Output the (x, y) coordinate of the center of the cell containing the given text.  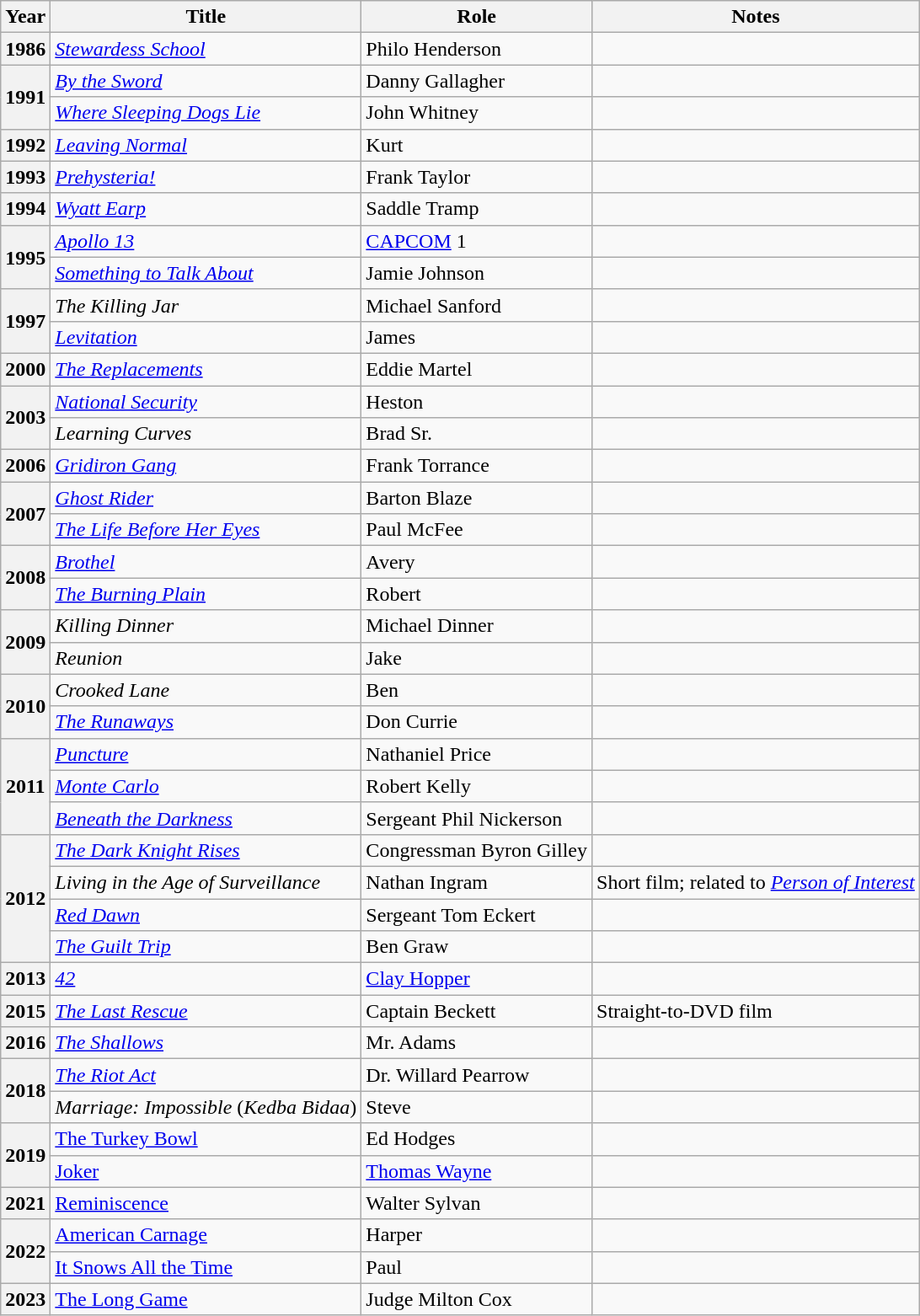
By the Sword (206, 81)
2010 (25, 706)
Robert (477, 594)
1992 (25, 145)
42 (206, 979)
Apollo 13 (206, 241)
Joker (206, 1171)
Kurt (477, 145)
The Last Rescue (206, 1011)
Role (477, 17)
Reminiscence (206, 1203)
2023 (25, 1299)
Red Dawn (206, 914)
Title (206, 17)
Dr. Willard Pearrow (477, 1075)
Straight-to-DVD film (757, 1011)
2009 (25, 642)
Brothel (206, 562)
Philo Henderson (477, 49)
1995 (25, 257)
Walter Sylvan (477, 1203)
The Life Before Her Eyes (206, 530)
Short film; related to Person of Interest (757, 882)
National Security (206, 402)
The Riot Act (206, 1075)
1997 (25, 321)
2012 (25, 898)
Monte Carlo (206, 786)
2006 (25, 466)
Michael Dinner (477, 626)
Ben (477, 690)
The Runaways (206, 722)
The Shallows (206, 1043)
The Burning Plain (206, 594)
2011 (25, 786)
Robert Kelly (477, 786)
Gridiron Gang (206, 466)
Ed Hodges (477, 1139)
Clay Hopper (477, 979)
Year (25, 17)
Something to Talk About (206, 273)
Crooked Lane (206, 690)
The Guilt Trip (206, 947)
The Turkey Bowl (206, 1139)
Saddle Tramp (477, 209)
Congressman Byron Gilley (477, 850)
Beneath the Darkness (206, 818)
Sergeant Phil Nickerson (477, 818)
2013 (25, 979)
The Killing Jar (206, 305)
Michael Sanford (477, 305)
Reunion (206, 658)
Stewardess School (206, 49)
Ghost Rider (206, 498)
Wyatt Earp (206, 209)
Avery (477, 562)
Heston (477, 402)
The Replacements (206, 369)
Nathaniel Price (477, 754)
Marriage: Impossible (Kedba Bidaa) (206, 1107)
Paul (477, 1267)
American Carnage (206, 1235)
Eddie Martel (477, 369)
Frank Torrance (477, 466)
Puncture (206, 754)
Prehysteria! (206, 177)
CAPCOM 1 (477, 241)
2000 (25, 369)
2019 (25, 1155)
The Dark Knight Rises (206, 850)
John Whitney (477, 113)
1986 (25, 49)
2003 (25, 418)
Harper (477, 1235)
2021 (25, 1203)
Don Currie (477, 722)
2018 (25, 1091)
2008 (25, 578)
Ben Graw (477, 947)
It Snows All the Time (206, 1267)
1994 (25, 209)
Frank Taylor (477, 177)
Jamie Johnson (477, 273)
Levitation (206, 337)
Barton Blaze (477, 498)
2007 (25, 514)
1991 (25, 97)
Nathan Ingram (477, 882)
1993 (25, 177)
2016 (25, 1043)
Danny Gallagher (477, 81)
Sergeant Tom Eckert (477, 914)
Thomas Wayne (477, 1171)
Judge Milton Cox (477, 1299)
Captain Beckett (477, 1011)
Brad Sr. (477, 434)
Mr. Adams (477, 1043)
2015 (25, 1011)
Notes (757, 17)
James (477, 337)
Killing Dinner (206, 626)
Jake (477, 658)
Paul McFee (477, 530)
2022 (25, 1251)
Living in the Age of Surveillance (206, 882)
Steve (477, 1107)
The Long Game (206, 1299)
Where Sleeping Dogs Lie (206, 113)
Leaving Normal (206, 145)
Learning Curves (206, 434)
